Capture the cell that displays the provided text and extract its (x, y) central coordinate. 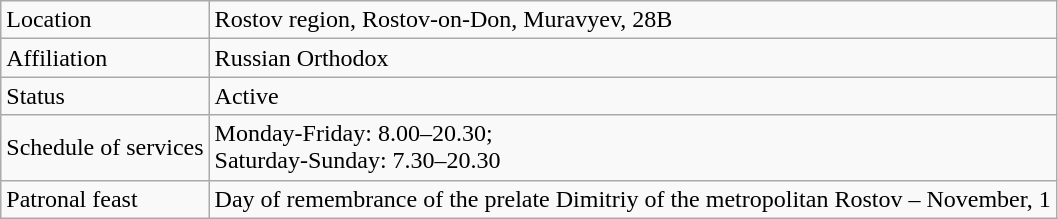
Patronal feast (105, 199)
Active (632, 96)
Russian Orthodox (632, 58)
Day of remembrance of the prelate Dimitriy of the metropolitan Rostov – November, 1 (632, 199)
Rostov region, Rostov-on-Don, Muravyev, 28B (632, 20)
Affiliation (105, 58)
Status (105, 96)
Schedule of services (105, 148)
Monday-Friday: 8.00–20.30;Saturday-Sunday: 7.30–20.30 (632, 148)
Location (105, 20)
